Provide the (x, y) coordinate of the cell's center where the given text is located.  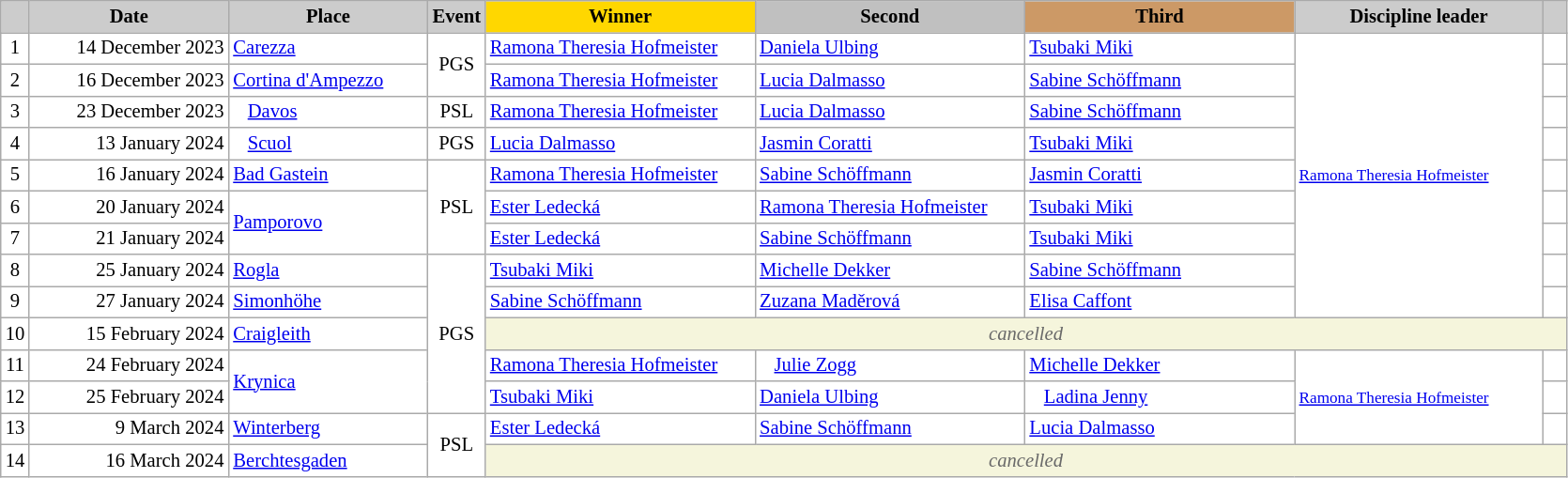
8 (15, 270)
14 December 2023 (129, 48)
Place (328, 16)
12 (15, 397)
11 (15, 365)
Julie Zogg (890, 365)
Discipline leader (1420, 16)
25 February 2024 (129, 397)
3 (15, 112)
2 (15, 80)
Davos (328, 112)
Elisa Caffont (1159, 301)
Krynica (328, 381)
25 January 2024 (129, 270)
27 January 2024 (129, 301)
16 March 2024 (129, 460)
6 (15, 207)
4 (15, 144)
Zuzana Maděrová (890, 301)
15 February 2024 (129, 333)
21 January 2024 (129, 239)
9 March 2024 (129, 428)
Ladina Jenny (1159, 397)
Carezza (328, 48)
Cortina d'Ampezzo (328, 80)
16 December 2023 (129, 80)
9 (15, 301)
Second (890, 16)
20 January 2024 (129, 207)
1 (15, 48)
Date (129, 16)
13 January 2024 (129, 144)
Rogla (328, 270)
5 (15, 175)
14 (15, 460)
16 January 2024 (129, 175)
Winterberg (328, 428)
23 December 2023 (129, 112)
Berchtesgaden (328, 460)
13 (15, 428)
7 (15, 239)
24 February 2024 (129, 365)
Craigleith (328, 333)
Event (456, 16)
Simonhöhe (328, 301)
Pamporovo (328, 223)
Third (1159, 16)
10 (15, 333)
Winner (620, 16)
Scuol (328, 144)
Bad Gastein (328, 175)
